Detect which cell encompasses the target text, then output its (x, y) center coordinate. 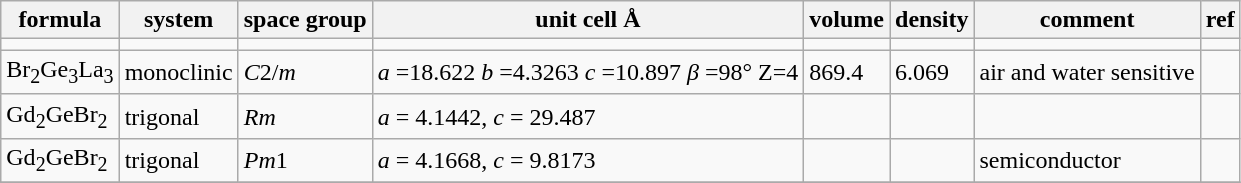
system (178, 20)
space group (305, 20)
Rm (305, 116)
869.4 (847, 72)
Pm1 (305, 161)
C2/m (305, 72)
density (932, 20)
a = 4.1668, c = 9.8173 (588, 161)
ref (1220, 20)
Br2Ge3La3 (60, 72)
a =18.622 b =4.3263 c =10.897 β =98° Z=4 (588, 72)
comment (1087, 20)
monoclinic (178, 72)
unit cell Å (588, 20)
formula (60, 20)
volume (847, 20)
a = 4.1442, c = 29.487 (588, 116)
6.069 (932, 72)
semiconductor (1087, 161)
air and water sensitive (1087, 72)
